Return [X, Y] of the center of cell containing provided text 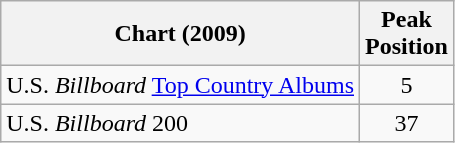
Chart (2009) [180, 34]
U.S. Billboard Top Country Albums [180, 85]
5 [407, 85]
PeakPosition [407, 34]
37 [407, 123]
U.S. Billboard 200 [180, 123]
